Search for the cell housing the specified text and yield its [X, Y] center coordinate. 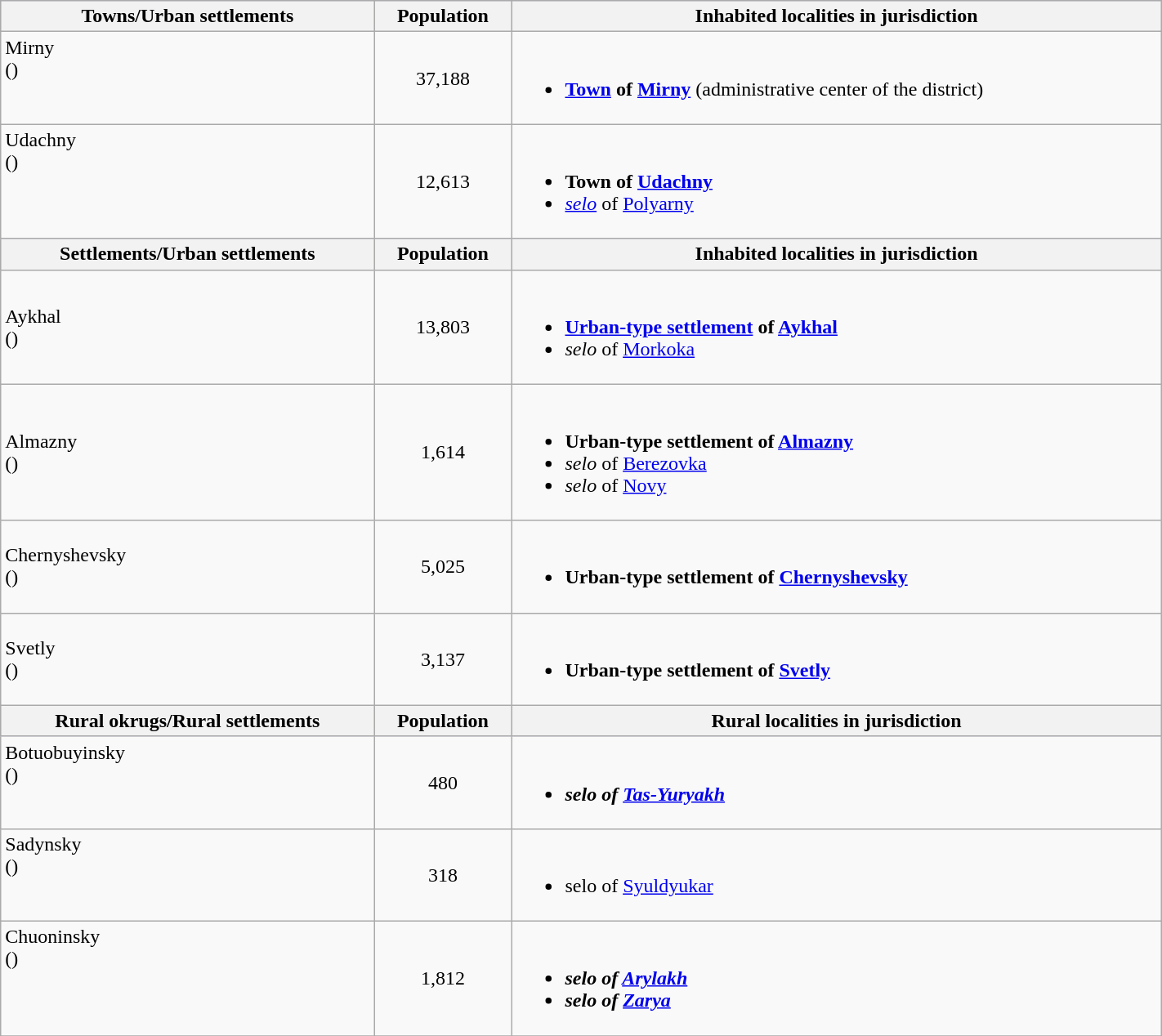
Urban-type settlement of Chernyshevsky [837, 567]
Botuobuyinsky() [188, 783]
Town of Udachnyselo of Polyarny [837, 181]
Towns/Urban settlements [188, 16]
Chuoninsky() [188, 978]
1,614 [443, 453]
selo of Tas-Yuryakh [837, 783]
12,613 [443, 181]
5,025 [443, 567]
Aykhal() [188, 327]
Chernyshevsky() [188, 567]
480 [443, 783]
Settlements/Urban settlements [188, 254]
Almazny() [188, 453]
1,812 [443, 978]
selo of Arylakhselo of Zarya [837, 978]
318 [443, 874]
selo of Syuldyukar [837, 874]
Sadynsky() [188, 874]
Rural okrugs/Rural settlements [188, 721]
3,137 [443, 659]
13,803 [443, 327]
Urban-type settlement of Svetly [837, 659]
Rural localities in jurisdiction [837, 721]
Udachny() [188, 181]
Urban-type settlement of Aykhalselo of Morkoka [837, 327]
Urban-type settlement of Almaznyselo of Berezovkaselo of Novy [837, 453]
37,188 [443, 78]
Mirny() [188, 78]
Town of Mirny (administrative center of the district) [837, 78]
Svetly() [188, 659]
